Search for the cell housing the specified text and yield its (x, y) center coordinate. 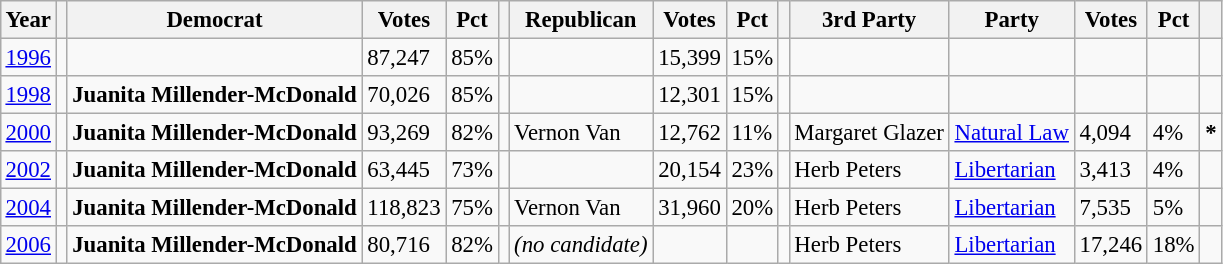
31,960 (690, 208)
1996 (28, 57)
18% (1173, 245)
93,269 (404, 133)
2004 (28, 208)
12,762 (690, 133)
3rd Party (869, 20)
1998 (28, 95)
Party (1012, 20)
Democrat (214, 20)
2006 (28, 245)
70,026 (404, 95)
11% (752, 133)
17,246 (1110, 245)
3,413 (1110, 170)
20,154 (690, 170)
Natural Law (1012, 133)
15,399 (690, 57)
23% (752, 170)
* (1211, 133)
Republican (581, 20)
2000 (28, 133)
73% (472, 170)
4,094 (1110, 133)
75% (472, 208)
2002 (28, 170)
12,301 (690, 95)
7,535 (1110, 208)
Margaret Glazer (869, 133)
20% (752, 208)
80,716 (404, 245)
87,247 (404, 57)
118,823 (404, 208)
5% (1173, 208)
63,445 (404, 170)
Year (28, 20)
(no candidate) (581, 245)
